Extract the (X, Y) coordinate from the center of the cell holding the provided text.  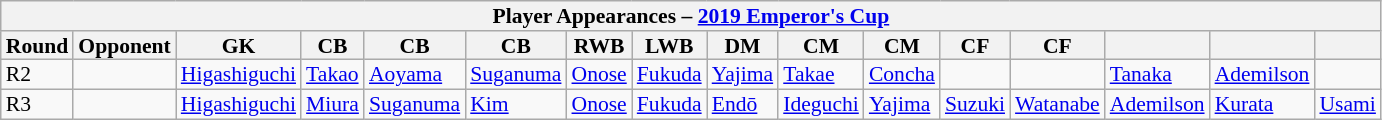
Ideguchi (821, 105)
R3 (38, 105)
R2 (38, 75)
Round (38, 46)
Tanaka (1158, 75)
Kurata (1262, 105)
Kim (516, 105)
Takao (332, 75)
Suzuki (975, 105)
Aoyama (414, 75)
Miura (332, 105)
Watanabe (1058, 105)
Endō (743, 105)
Opponent (124, 46)
Takae (821, 75)
GK (238, 46)
RWB (598, 46)
DM (743, 46)
Concha (902, 75)
Usami (1347, 105)
Player Appearances – 2019 Emperor's Cup (691, 16)
LWB (670, 46)
